Search for the cell housing the specified text and yield its (X, Y) center coordinate. 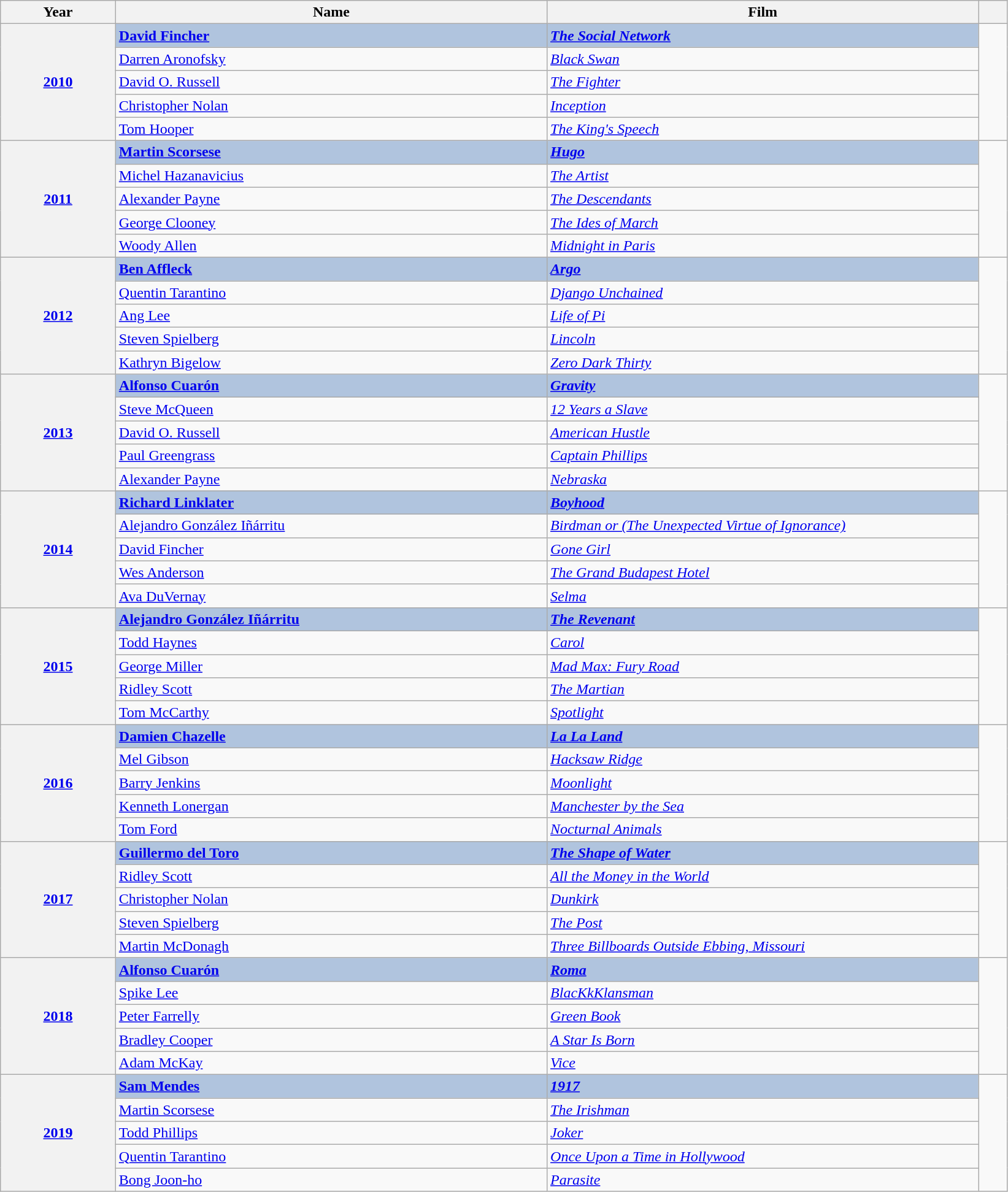
Spotlight (763, 713)
George Clooney (331, 222)
Once Upon a Time in Hollywood (763, 1156)
The Grand Budapest Hotel (763, 572)
Paul Greengrass (331, 456)
Hacksaw Ridge (763, 759)
Kathryn Bigelow (331, 363)
2011 (58, 199)
Gone Girl (763, 549)
Lincoln (763, 339)
The Martian (763, 690)
Ang Lee (331, 316)
Ben Affleck (331, 269)
La La Land (763, 736)
Steve McQueen (331, 409)
American Hustle (763, 433)
Roma (763, 969)
2012 (58, 315)
2014 (58, 549)
Captain Phillips (763, 456)
Vice (763, 1063)
A Star Is Born (763, 1040)
Green Book (763, 1016)
Name (331, 12)
The Post (763, 923)
Damien Chazelle (331, 736)
2019 (58, 1133)
Carol (763, 642)
The Shape of Water (763, 853)
Dunkirk (763, 899)
Life of Pi (763, 316)
The Artist (763, 175)
The Ides of March (763, 222)
The King's Speech (763, 129)
Spike Lee (331, 993)
Darren Aronofsky (331, 59)
Guillermo del Toro (331, 853)
Parasite (763, 1180)
The Irishman (763, 1110)
Richard Linklater (331, 502)
1917 (763, 1086)
Nebraska (763, 479)
Hugo (763, 152)
Manchester by the Sea (763, 806)
Tom Hooper (331, 129)
Birdman or (The Unexpected Virtue of Ignorance) (763, 526)
Michel Hazanavicius (331, 175)
Zero Dark Thirty (763, 363)
Gravity (763, 386)
2018 (58, 1016)
Barry Jenkins (331, 783)
Martin McDonagh (331, 946)
Tom Ford (331, 829)
Inception (763, 106)
George Miller (331, 666)
Year (58, 12)
BlacKkKlansman (763, 993)
The Descendants (763, 199)
Peter Farrelly (331, 1016)
Bradley Cooper (331, 1040)
Sam Mendes (331, 1086)
The Revenant (763, 619)
2013 (58, 433)
2010 (58, 82)
Ava DuVernay (331, 596)
The Social Network (763, 36)
Argo (763, 269)
Boyhood (763, 502)
Selma (763, 596)
2016 (58, 783)
Kenneth Lonergan (331, 806)
Nocturnal Animals (763, 829)
Joker (763, 1133)
Mad Max: Fury Road (763, 666)
Black Swan (763, 59)
Moonlight (763, 783)
Todd Phillips (331, 1133)
Midnight in Paris (763, 245)
Film (763, 12)
2015 (58, 666)
Bong Joon-ho (331, 1180)
Three Billboards Outside Ebbing, Missouri (763, 946)
Django Unchained (763, 293)
Adam McKay (331, 1063)
Tom McCarthy (331, 713)
Woody Allen (331, 245)
12 Years a Slave (763, 409)
Mel Gibson (331, 759)
2017 (58, 899)
All the Money in the World (763, 876)
Wes Anderson (331, 572)
The Fighter (763, 82)
Todd Haynes (331, 642)
